Output the [x, y] coordinate of the center of the cell containing the given text.  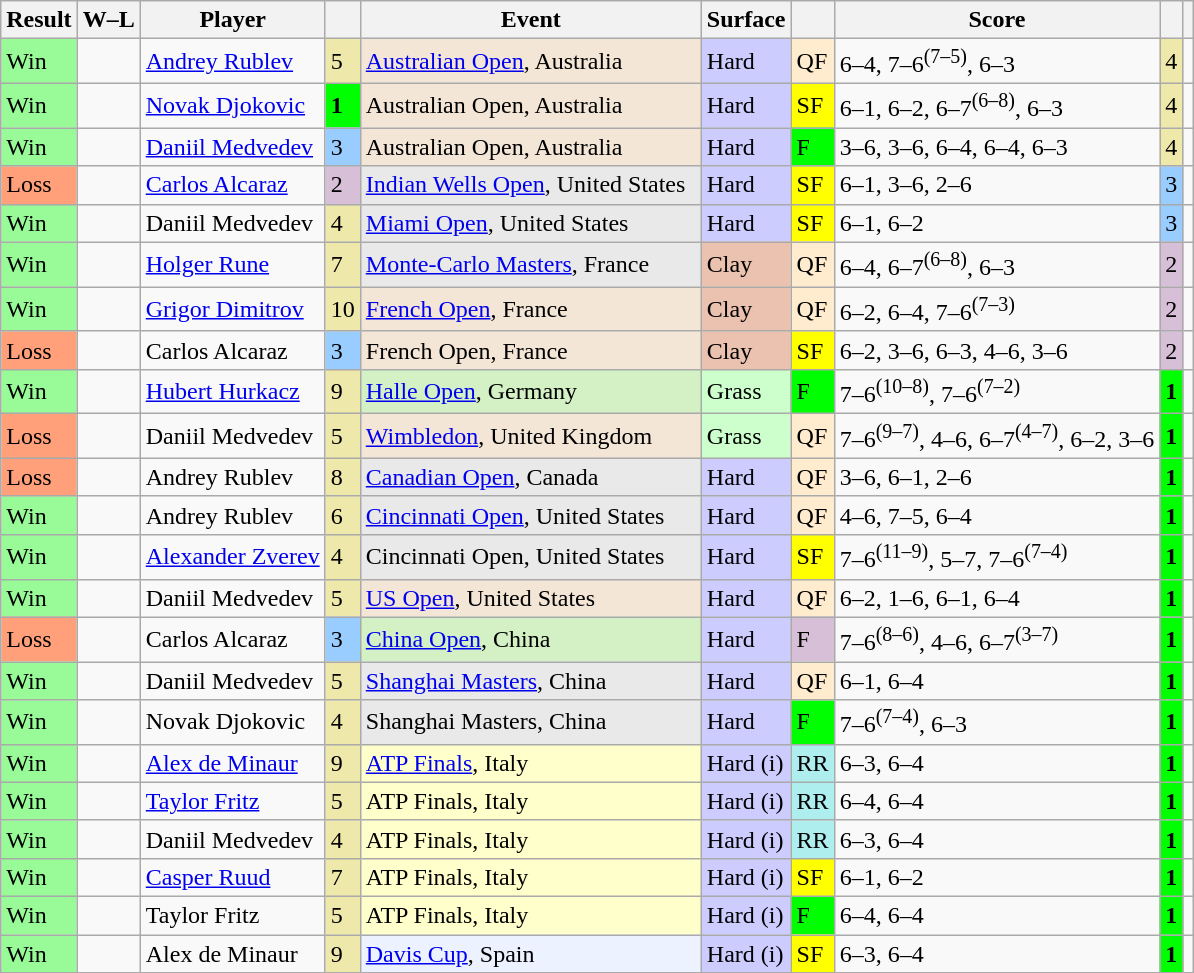
7–6(11–9), 5–7, 7–6(7–4) [997, 558]
6–1, 6–4 [997, 681]
China Open, China [530, 640]
Hubert Hurkacz [232, 392]
Player [232, 20]
Wimbledon, United Kingdom [530, 436]
Surface [746, 20]
Davis Cup, Spain [530, 954]
6–4, 6–7(6–8), 6–3 [997, 264]
7–6(10–8), 7–6(7–2) [997, 392]
7–6(9–7), 4–6, 6–7(4–7), 6–2, 3–6 [997, 436]
W–L [108, 20]
Alexander Zverev [232, 558]
6–1, 3–6, 2–6 [997, 185]
7–6(7–4), 6–3 [997, 722]
Score [997, 20]
Indian Wells Open, United States [530, 185]
7–6(8–6), 4–6, 6–7(3–7) [997, 640]
Miami Open, United States [530, 223]
6 [342, 515]
Result [39, 20]
Grigor Dimitrov [232, 310]
8 [342, 477]
6–2, 1–6, 6–1, 6–4 [997, 598]
Event [530, 20]
Canadian Open, Canada [530, 477]
10 [342, 310]
Casper Ruud [232, 877]
Halle Open, Germany [530, 392]
Holger Rune [232, 264]
4–6, 7–5, 6–4 [997, 515]
6–2, 6–4, 7–6(7–3) [997, 310]
6–4, 7–6(7–5), 6–3 [997, 62]
6–2, 3–6, 6–3, 4–6, 3–6 [997, 350]
6–1, 6–2, 6–7(6–8), 6–3 [997, 106]
3–6, 3–6, 6–4, 6–4, 6–3 [997, 147]
3–6, 6–1, 2–6 [997, 477]
Monte-Carlo Masters, France [530, 264]
US Open, United States [530, 598]
